Find where the given text appears and provide that cell's center as (X, Y) coordinate. 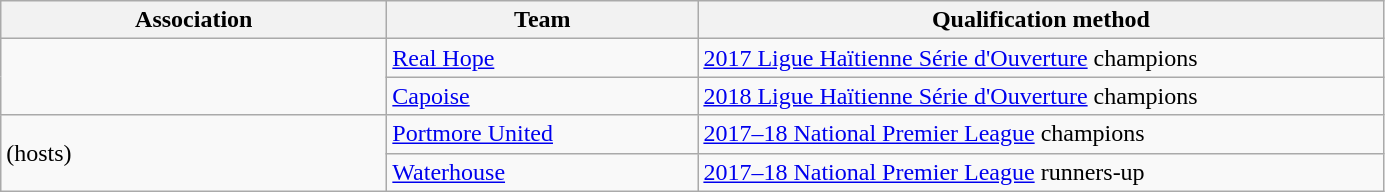
2017–18 National Premier League champions (1041, 134)
Team (542, 20)
2017 Ligue Haïtienne Série d'Ouverture champions (1041, 58)
2017–18 National Premier League runners-up (1041, 172)
Capoise (542, 96)
Association (194, 20)
Real Hope (542, 58)
Qualification method (1041, 20)
(hosts) (194, 153)
Waterhouse (542, 172)
2018 Ligue Haïtienne Série d'Ouverture champions (1041, 96)
Portmore United (542, 134)
